Find where the given text appears and provide that cell's center as [x, y] coordinate. 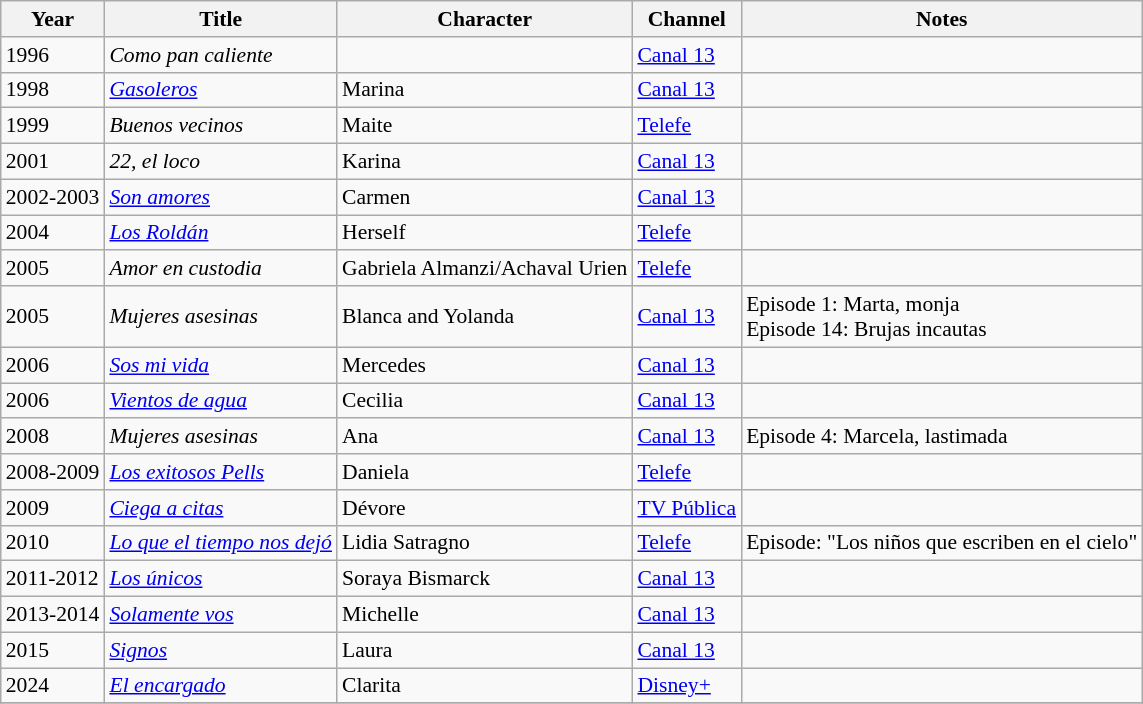
Soraya Bismarck [484, 579]
Year [53, 19]
Clarita [484, 686]
Karina [484, 162]
Lidia Satragno [484, 543]
Solamente vos [220, 615]
22, el loco [220, 162]
Character [484, 19]
Carmen [484, 197]
Sos mi vida [220, 365]
2001 [53, 162]
1998 [53, 90]
Lo que el tiempo nos dejó [220, 543]
Buenos vecinos [220, 126]
2009 [53, 508]
El encargado [220, 686]
Son amores [220, 197]
1999 [53, 126]
Episode 4: Marcela, lastimada [942, 437]
Dévore [484, 508]
Los Roldán [220, 233]
Michelle [484, 615]
Los exitosos Pells [220, 472]
Laura [484, 650]
2011-2012 [53, 579]
Channel [686, 19]
Daniela [484, 472]
Cecilia [484, 401]
Mercedes [484, 365]
1996 [53, 55]
Episode: "Los niños que escriben en el cielo" [942, 543]
TV Pública [686, 508]
Marina [484, 90]
2008 [53, 437]
Disney+ [686, 686]
Vientos de agua [220, 401]
2013-2014 [53, 615]
2004 [53, 233]
Amor en custodia [220, 269]
Gasoleros [220, 90]
2008-2009 [53, 472]
Episode 1: Marta, monjaEpisode 14: Brujas incautas [942, 316]
Signos [220, 650]
Como pan caliente [220, 55]
Title [220, 19]
Ana [484, 437]
2015 [53, 650]
2002-2003 [53, 197]
Maite [484, 126]
2010 [53, 543]
2024 [53, 686]
Herself [484, 233]
Gabriela Almanzi/Achaval Urien [484, 269]
Los únicos [220, 579]
Blanca and Yolanda [484, 316]
Ciega a citas [220, 508]
Notes [942, 19]
